Determine the [x, y] coordinate at the center of the cell enclosing the given text.  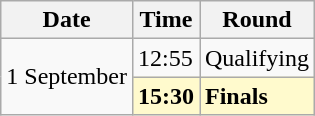
Round [258, 20]
1 September [67, 77]
12:55 [166, 58]
Time [166, 20]
Finals [258, 96]
Date [67, 20]
Qualifying [258, 58]
15:30 [166, 96]
